From the cell containing the given text, extract its center point as (X, Y) coordinate. 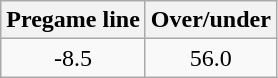
56.0 (210, 58)
Pregame line (74, 20)
Over/under (210, 20)
-8.5 (74, 58)
